Pinpoint the cell where the given text exists, returning its [x, y] midpoint coordinate. 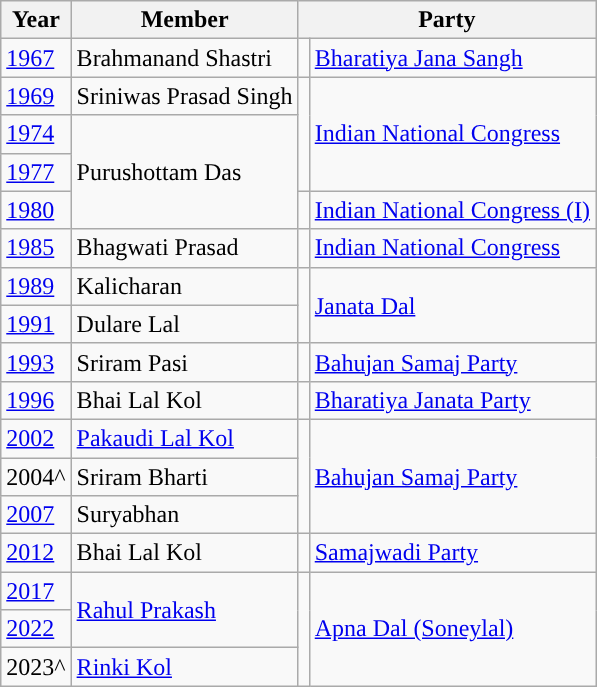
1991 [36, 324]
1969 [36, 96]
2022 [36, 629]
Pakaudi Lal Kol [184, 438]
Bharatiya Janata Party [452, 400]
2002 [36, 438]
Indian National Congress (I) [452, 210]
Party [446, 20]
2012 [36, 553]
Janata Dal [452, 305]
1989 [36, 286]
2004^ [36, 477]
Brahmanand Shastri [184, 58]
Dulare Lal [184, 324]
1985 [36, 248]
Year [36, 20]
2017 [36, 591]
Sriram Bharti [184, 477]
1993 [36, 362]
Bhagwati Prasad [184, 248]
Rinki Kol [184, 667]
1967 [36, 58]
Sriram Pasi [184, 362]
Suryabhan [184, 515]
Rahul Prakash [184, 610]
1980 [36, 210]
Samajwadi Party [452, 553]
1974 [36, 134]
2023^ [36, 667]
Purushottam Das [184, 172]
1977 [36, 172]
Sriniwas Prasad Singh [184, 96]
Apna Dal (Soneylal) [452, 629]
1996 [36, 400]
Member [184, 20]
Bharatiya Jana Sangh [452, 58]
Kalicharan [184, 286]
2007 [36, 515]
